Extract the (X, Y) coordinate from the center of the cell holding the provided text.  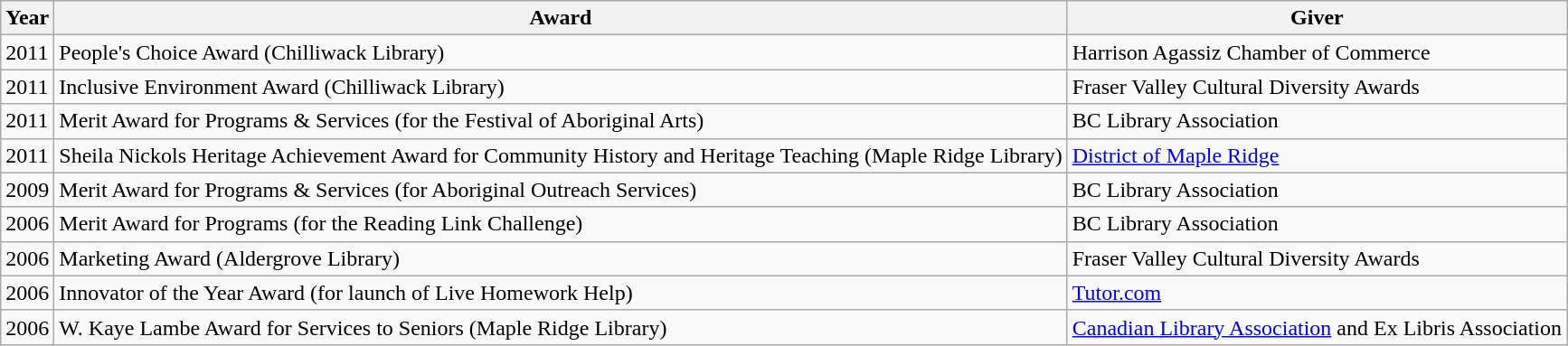
People's Choice Award (Chilliwack Library) (561, 52)
Tutor.com (1317, 293)
2009 (27, 190)
Giver (1317, 18)
Inclusive Environment Award (Chilliwack Library) (561, 87)
District of Maple Ridge (1317, 155)
Sheila Nickols Heritage Achievement Award for Community History and Heritage Teaching (Maple Ridge Library) (561, 155)
Harrison Agassiz Chamber of Commerce (1317, 52)
W. Kaye Lambe Award for Services to Seniors (Maple Ridge Library) (561, 327)
Year (27, 18)
Canadian Library Association and Ex Libris Association (1317, 327)
Award (561, 18)
Marketing Award (Aldergrove Library) (561, 258)
Merit Award for Programs & Services (for Aboriginal Outreach Services) (561, 190)
Merit Award for Programs & Services (for the Festival of Aboriginal Arts) (561, 121)
Innovator of the Year Award (for launch of Live Homework Help) (561, 293)
Merit Award for Programs (for the Reading Link Challenge) (561, 224)
